Locate the cell with the specified text and output its [X, Y] center coordinate. 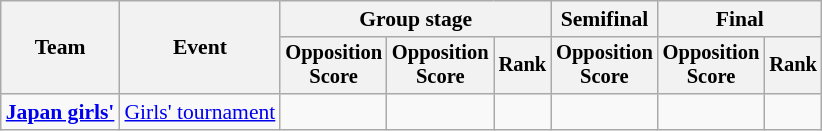
Japan girls' [60, 112]
Final [740, 19]
Team [60, 48]
Girls' tournament [200, 112]
Group stage [416, 19]
Semifinal [604, 19]
Event [200, 48]
